Provide the [X, Y] coordinate of the cell's center where the given text is located.  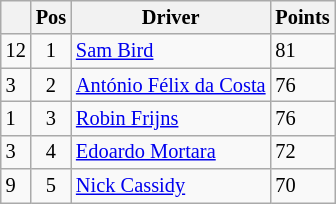
Sam Bird [170, 51]
81 [302, 51]
2 [51, 85]
Nick Cassidy [170, 186]
Edoardo Mortara [170, 152]
Pos [51, 17]
72 [302, 152]
Points [302, 17]
Robin Frijns [170, 118]
António Félix da Costa [170, 85]
70 [302, 186]
4 [51, 152]
12 [16, 51]
9 [16, 186]
Driver [170, 17]
5 [51, 186]
